Pinpoint the cell where the given text exists, returning its [x, y] midpoint coordinate. 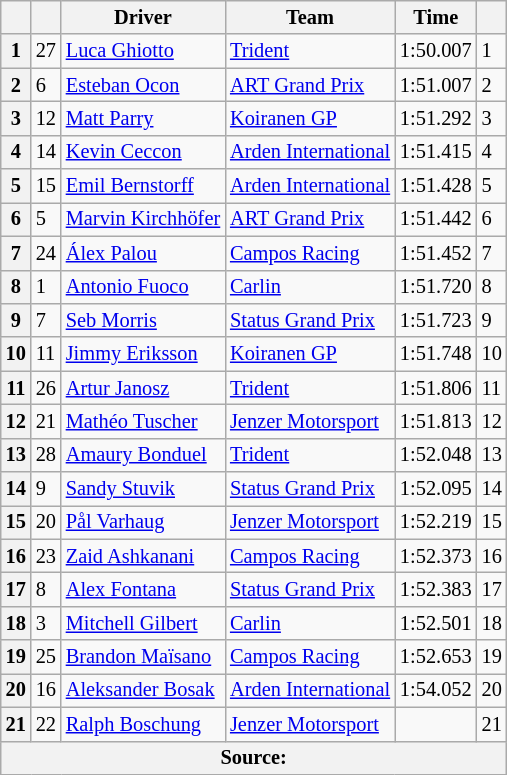
Aleksander Bosak [143, 690]
Esteban Ocon [143, 85]
Driver [143, 17]
1:51.452 [436, 253]
22 [46, 724]
23 [46, 556]
Kevin Ceccon [143, 152]
1:52.373 [436, 556]
Antonio Fuoco [143, 287]
Marvin Kirchhöfer [143, 219]
27 [46, 51]
1:52.501 [436, 623]
1:51.806 [436, 388]
1:51.748 [436, 354]
Mitchell Gilbert [143, 623]
1:52.219 [436, 522]
Sandy Stuvik [143, 489]
1:52.383 [436, 589]
1:52.095 [436, 489]
1:52.653 [436, 657]
1:51.442 [436, 219]
Mathéo Tuscher [143, 421]
Pål Varhaug [143, 522]
1:52.048 [436, 455]
Time [436, 17]
1:51.007 [436, 85]
Matt Parry [143, 118]
24 [46, 253]
Ralph Boschung [143, 724]
Álex Palou [143, 253]
Zaid Ashkanani [143, 556]
1:51.415 [436, 152]
Seb Morris [143, 320]
Artur Janosz [143, 388]
1:51.723 [436, 320]
1:54.052 [436, 690]
Brandon Maïsano [143, 657]
26 [46, 388]
1:50.007 [436, 51]
28 [46, 455]
Source: [254, 758]
Team [310, 17]
Amaury Bonduel [143, 455]
1:51.292 [436, 118]
25 [46, 657]
Emil Bernstorff [143, 186]
Jimmy Eriksson [143, 354]
Luca Ghiotto [143, 51]
Alex Fontana [143, 589]
1:51.720 [436, 287]
1:51.813 [436, 421]
1:51.428 [436, 186]
